Detect which cell encompasses the target text, then output its [x, y] center coordinate. 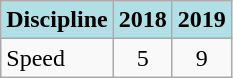
5 [142, 58]
Speed [57, 58]
2018 [142, 20]
Discipline [57, 20]
9 [202, 58]
2019 [202, 20]
